Determine the [x, y] coordinate at the center of the cell enclosing the given text.  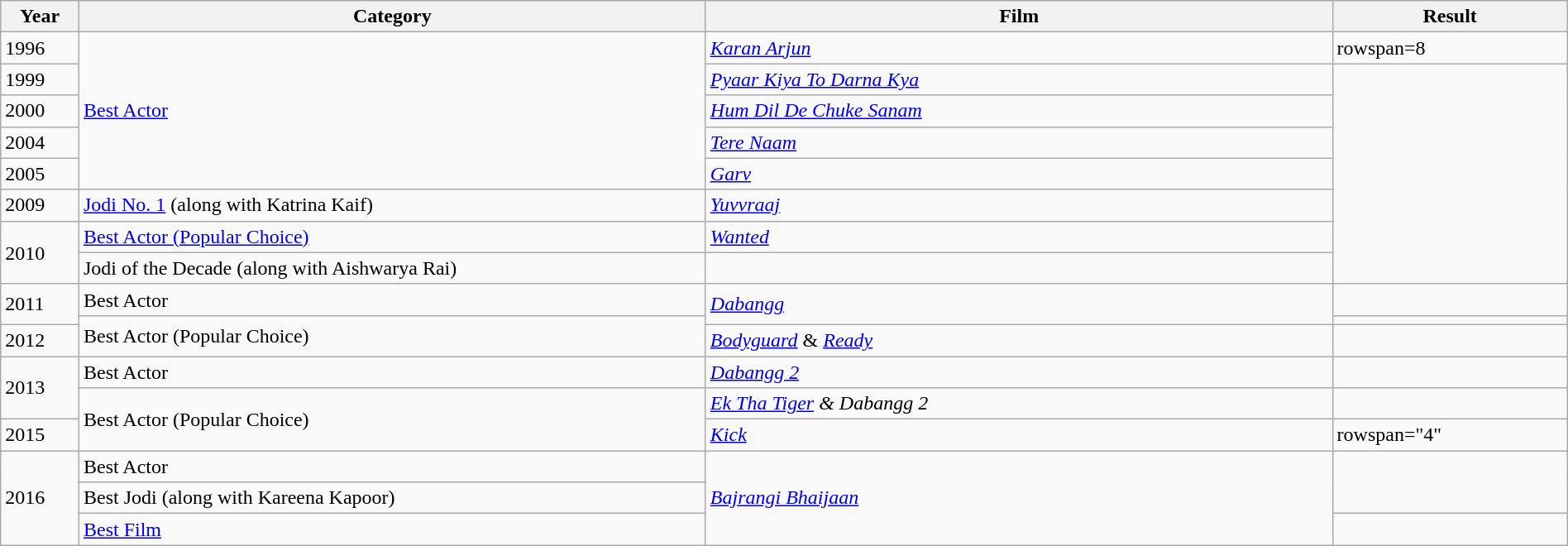
2005 [40, 174]
rowspan=8 [1450, 48]
Result [1450, 17]
2016 [40, 498]
1999 [40, 79]
Pyaar Kiya To Darna Kya [1019, 79]
Jodi No. 1 (along with Katrina Kaif) [392, 205]
2009 [40, 205]
2000 [40, 111]
Jodi of the Decade (along with Aishwarya Rai) [392, 268]
Category [392, 17]
2011 [40, 304]
Bajrangi Bhaijaan [1019, 498]
2015 [40, 435]
1996 [40, 48]
Bodyguard & Ready [1019, 340]
Yuvvraaj [1019, 205]
Best Jodi (along with Kareena Kapoor) [392, 498]
Hum Dil De Chuke Sanam [1019, 111]
Best Film [392, 529]
2010 [40, 252]
Year [40, 17]
2013 [40, 387]
rowspan="4" [1450, 435]
Tere Naam [1019, 142]
Ek Tha Tiger & Dabangg 2 [1019, 404]
Kick [1019, 435]
2012 [40, 340]
Garv [1019, 174]
Dabangg [1019, 304]
Dabangg 2 [1019, 371]
2004 [40, 142]
Film [1019, 17]
Wanted [1019, 237]
Karan Arjun [1019, 48]
